Pinpoint the cell where the given text exists, returning its (x, y) midpoint coordinate. 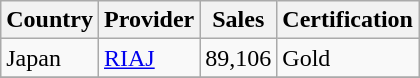
Provider (148, 20)
Country (50, 20)
89,106 (238, 58)
Sales (238, 20)
Japan (50, 58)
RIAJ (148, 58)
Certification (348, 20)
Gold (348, 58)
